Output the [x, y] coordinate of the center of the cell containing the given text.  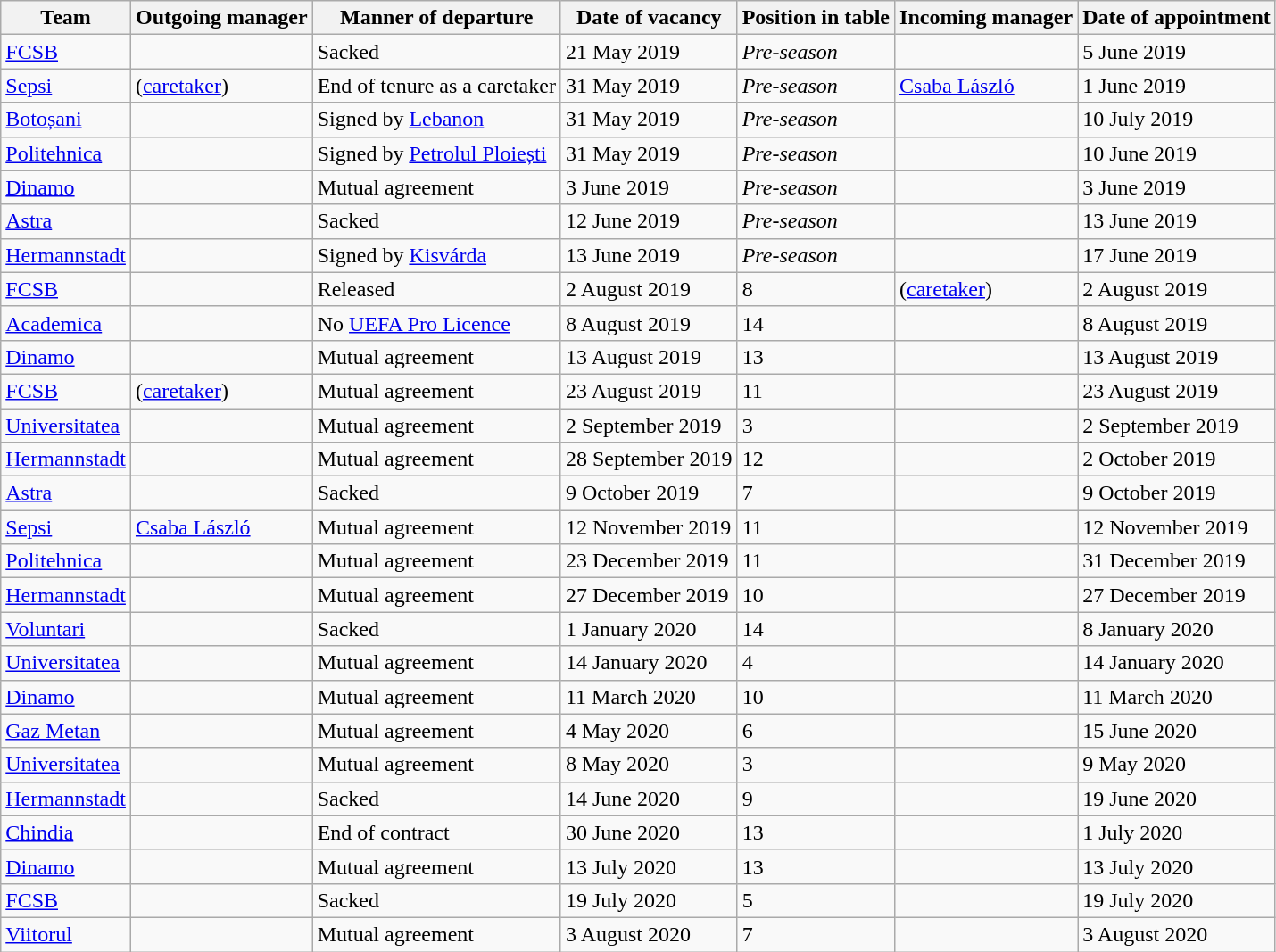
8 May 2020 [649, 765]
19 June 2020 [1177, 799]
17 June 2019 [1177, 255]
Signed by Kisvárda [436, 255]
Signed by Lebanon [436, 120]
No UEFA Pro Licence [436, 323]
8 [816, 289]
5 [816, 900]
23 December 2019 [649, 561]
End of tenure as a caretaker [436, 86]
15 June 2020 [1177, 731]
Manner of departure [436, 18]
Signed by Petrolul Ploiești [436, 153]
10 July 2019 [1177, 120]
Incoming manager [987, 18]
Position in table [816, 18]
Date of vacancy [649, 18]
Gaz Metan [66, 731]
1 June 2019 [1177, 86]
14 June 2020 [649, 799]
Outgoing manager [221, 18]
1 July 2020 [1177, 832]
Date of appointment [1177, 18]
Academica [66, 323]
31 December 2019 [1177, 561]
2 October 2019 [1177, 459]
12 [816, 459]
21 May 2019 [649, 52]
8 January 2020 [1177, 629]
6 [816, 731]
4 [816, 663]
Botoșani [66, 120]
5 June 2019 [1177, 52]
9 May 2020 [1177, 765]
30 June 2020 [649, 832]
10 June 2019 [1177, 153]
9 [816, 799]
End of contract [436, 832]
12 June 2019 [649, 221]
Chindia [66, 832]
Viitorul [66, 934]
Team [66, 18]
Voluntari [66, 629]
28 September 2019 [649, 459]
4 May 2020 [649, 731]
1 January 2020 [649, 629]
Released [436, 289]
